Locate the cell with the specified text and output its (X, Y) center coordinate. 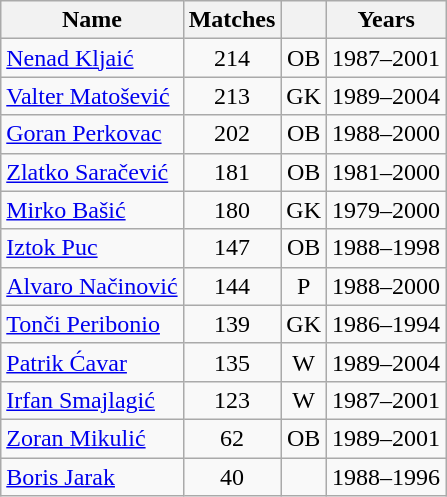
40 (232, 477)
135 (232, 362)
62 (232, 438)
180 (232, 210)
Irfan Smajlagić (92, 400)
Matches (232, 20)
Iztok Puc (92, 248)
Mirko Bašić (92, 210)
123 (232, 400)
1979–2000 (386, 210)
214 (232, 58)
Goran Perkovac (92, 134)
Boris Jarak (92, 477)
147 (232, 248)
P (304, 286)
1989–2001 (386, 438)
Years (386, 20)
181 (232, 172)
1986–1994 (386, 324)
144 (232, 286)
Zlatko Saračević (92, 172)
Alvaro Načinović (92, 286)
139 (232, 324)
Tonči Peribonio (92, 324)
Valter Matošević (92, 96)
Patrik Ćavar (92, 362)
1988–1998 (386, 248)
Zoran Mikulić (92, 438)
1981–2000 (386, 172)
Nenad Kljaić (92, 58)
1988–1996 (386, 477)
213 (232, 96)
202 (232, 134)
Name (92, 20)
